Scan for the cell matching the given text and deliver its [X, Y] coordinate at center. 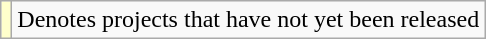
Denotes projects that have not yet been released [248, 20]
